Scan for the cell matching the given text and deliver its (X, Y) coordinate at center. 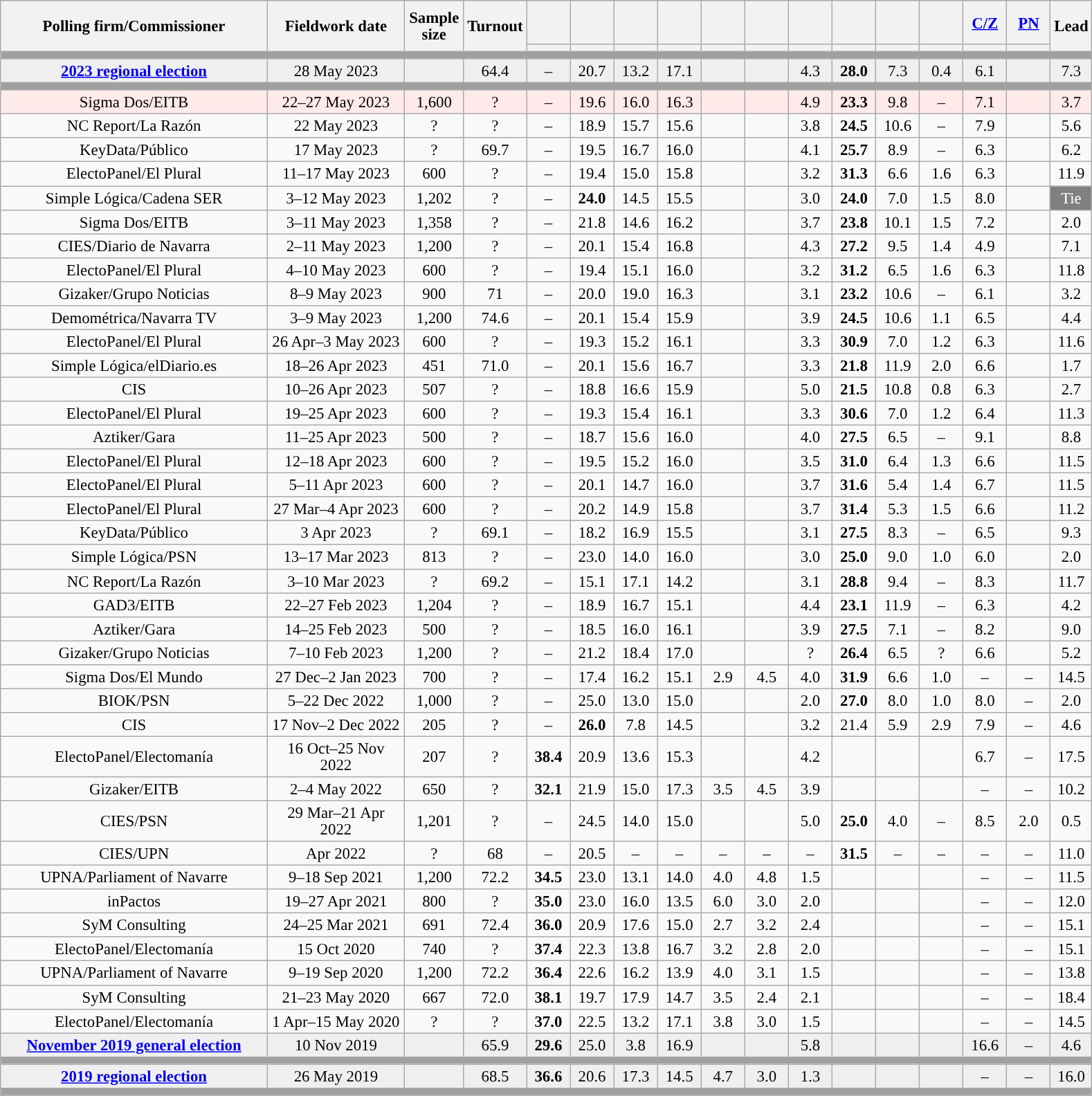
18.2 (592, 533)
691 (434, 926)
GAD3/EITB (134, 605)
19–25 Apr 2023 (336, 414)
29.6 (548, 1045)
22 May 2023 (336, 126)
9–19 Sep 2020 (336, 973)
17.4 (592, 677)
23.3 (854, 102)
16.8 (680, 246)
740 (434, 949)
8.8 (1071, 437)
20.2 (592, 509)
5.9 (898, 725)
18.5 (592, 628)
13–17 Mar 2023 (336, 558)
36.6 (548, 1077)
17 Nov–2 Dec 2022 (336, 725)
2–11 May 2023 (336, 246)
21–23 May 2020 (336, 998)
Polling firm/Commissioner (134, 26)
4.1 (810, 151)
34.5 (548, 877)
0.5 (1071, 822)
667 (434, 998)
1,201 (434, 822)
68.5 (495, 1077)
5–11 Apr 2023 (336, 486)
1,202 (434, 198)
205 (434, 725)
30.9 (854, 342)
27.2 (854, 246)
31.6 (854, 486)
6.2 (1071, 151)
28.0 (854, 71)
4.7 (722, 1077)
207 (434, 757)
14.6 (635, 221)
5–22 Dec 2022 (336, 700)
2.8 (767, 949)
9.1 (985, 437)
Demométrica/Navarra TV (134, 318)
3–12 May 2023 (336, 198)
30.6 (854, 414)
22.3 (592, 949)
69.2 (495, 581)
5.6 (1071, 126)
19–27 Apr 2021 (336, 901)
32.1 (548, 789)
35.0 (548, 901)
2.1 (810, 998)
10.2 (1071, 789)
5.4 (898, 486)
15 Oct 2020 (336, 949)
22–27 Feb 2023 (336, 605)
1,000 (434, 700)
2023 regional election (134, 71)
BIOK/PSN (134, 700)
26 Apr–3 May 2023 (336, 342)
4–10 May 2023 (336, 270)
Sample size (434, 26)
CIES/UPN (134, 854)
13.5 (680, 901)
5.3 (898, 509)
8.9 (898, 151)
3 Apr 2023 (336, 533)
3–10 Mar 2023 (336, 581)
71 (495, 293)
26.4 (854, 653)
23.2 (854, 293)
17 May 2023 (336, 151)
7.2 (985, 221)
PN (1028, 22)
11.3 (1071, 414)
507 (434, 389)
31.4 (854, 509)
36.4 (548, 973)
9.5 (898, 246)
C/Z (985, 22)
14.2 (680, 581)
1,204 (434, 605)
1,600 (434, 102)
17.5 (1071, 757)
18.7 (592, 437)
13.9 (680, 973)
25.7 (854, 151)
65.9 (495, 1045)
27 Mar–4 Apr 2023 (336, 509)
31.3 (854, 174)
9.4 (898, 581)
68 (495, 854)
2–4 May 2022 (336, 789)
9–18 Sep 2021 (336, 877)
8.2 (985, 628)
14–25 Feb 2023 (336, 628)
28.8 (854, 581)
3–9 May 2023 (336, 318)
17.9 (635, 998)
11.2 (1071, 509)
31.2 (854, 270)
11.0 (1071, 854)
12.0 (1071, 901)
11.8 (1071, 270)
37.0 (548, 1021)
11–17 May 2023 (336, 174)
900 (434, 293)
23.8 (854, 221)
20.7 (592, 71)
2019 regional election (134, 1077)
CIES/PSN (134, 822)
16 Oct–25 Nov 2022 (336, 757)
9.3 (1071, 533)
20.0 (592, 293)
1,358 (434, 221)
Simple Lógica/elDiario.es (134, 365)
38.4 (548, 757)
11.7 (1071, 581)
1.1 (941, 318)
Simple Lógica/PSN (134, 558)
8–9 May 2023 (336, 293)
15.7 (635, 126)
700 (434, 677)
Fieldwork date (336, 26)
17.0 (680, 653)
31.0 (854, 461)
9.8 (898, 102)
13.6 (635, 757)
27 Dec–2 Jan 2023 (336, 677)
0.8 (941, 389)
10–26 Apr 2023 (336, 389)
7.8 (635, 725)
650 (434, 789)
27.0 (854, 700)
71.0 (495, 365)
10.1 (898, 221)
November 2019 general election (134, 1045)
Turnout (495, 26)
24–25 Mar 2021 (336, 926)
20.5 (592, 854)
38.1 (548, 998)
Apr 2022 (336, 854)
451 (434, 365)
800 (434, 901)
1.7 (1071, 365)
Tie (1071, 198)
Lead (1071, 26)
29 Mar–21 Apr 2022 (336, 822)
22.6 (592, 973)
22.5 (592, 1021)
0.4 (941, 71)
21.2 (592, 653)
17.6 (635, 926)
1 Apr–15 May 2020 (336, 1021)
26.0 (592, 725)
22–27 May 2023 (336, 102)
19.0 (635, 293)
31.9 (854, 677)
11–25 Apr 2023 (336, 437)
12–18 Apr 2023 (336, 461)
18.8 (592, 389)
7–10 Feb 2023 (336, 653)
5.2 (1071, 653)
23.1 (854, 605)
69.7 (495, 151)
13.0 (635, 700)
8.5 (985, 822)
10 Nov 2019 (336, 1045)
10.8 (898, 389)
72.0 (495, 998)
18–26 Apr 2023 (336, 365)
3–11 May 2023 (336, 221)
Sigma Dos/El Mundo (134, 677)
5.8 (810, 1045)
26 May 2019 (336, 1077)
20.6 (592, 1077)
13.1 (635, 877)
CIES/Diario de Navarra (134, 246)
19.6 (592, 102)
Gizaker/EITB (134, 789)
72.4 (495, 926)
19.7 (592, 998)
36.0 (548, 926)
4.8 (767, 877)
21.9 (592, 789)
21.4 (854, 725)
28 May 2023 (336, 71)
813 (434, 558)
37.4 (548, 949)
21.5 (854, 389)
14.9 (635, 509)
74.6 (495, 318)
15.3 (680, 757)
11.6 (1071, 342)
31.5 (854, 854)
inPactos (134, 901)
64.4 (495, 71)
69.1 (495, 533)
Simple Lógica/Cadena SER (134, 198)
